Detect which cell encompasses the target text, then output its (X, Y) center coordinate. 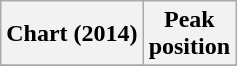
Peakposition (189, 34)
Chart (2014) (72, 34)
